Pinpoint the cell where the given text exists, returning its [x, y] midpoint coordinate. 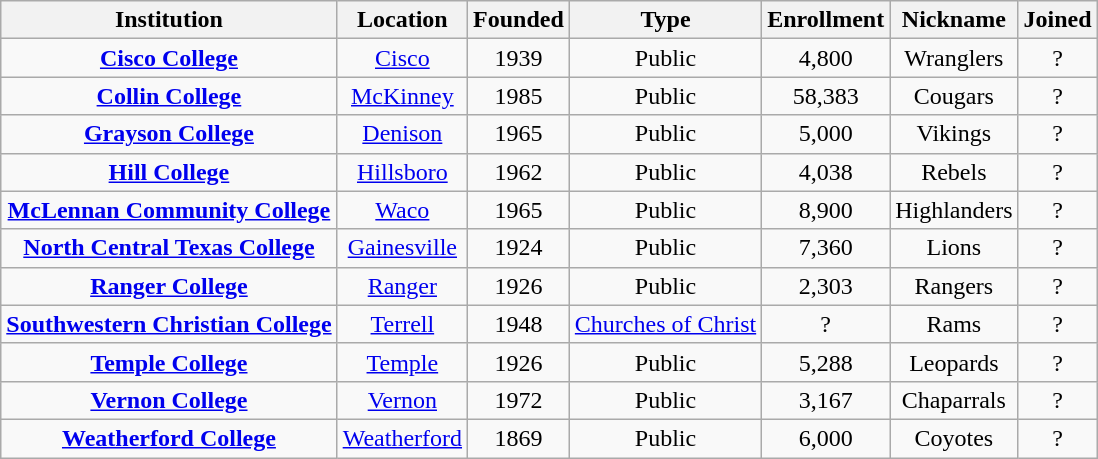
Rangers [954, 286]
Weatherford [402, 438]
McLennan Community College [169, 210]
Collin College [169, 96]
Churches of Christ [665, 324]
1924 [519, 248]
1948 [519, 324]
Grayson College [169, 134]
4,800 [826, 58]
Type [665, 20]
4,038 [826, 172]
Founded [519, 20]
Waco [402, 210]
Vernon College [169, 400]
Temple College [169, 362]
Cisco [402, 58]
Location [402, 20]
Lions [954, 248]
Nickname [954, 20]
1972 [519, 400]
Rams [954, 324]
Denison [402, 134]
Vernon [402, 400]
Leopards [954, 362]
Weatherford College [169, 438]
Enrollment [826, 20]
Gainesville [402, 248]
1939 [519, 58]
Vikings [954, 134]
7,360 [826, 248]
5,288 [826, 362]
8,900 [826, 210]
Wranglers [954, 58]
Chaparrals [954, 400]
2,303 [826, 286]
North Central Texas College [169, 248]
Hill College [169, 172]
Terrell [402, 324]
3,167 [826, 400]
6,000 [826, 438]
Highlanders [954, 210]
5,000 [826, 134]
Coyotes [954, 438]
Cisco College [169, 58]
Hillsboro [402, 172]
Cougars [954, 96]
Rebels [954, 172]
Southwestern Christian College [169, 324]
58,383 [826, 96]
Institution [169, 20]
Temple [402, 362]
Ranger College [169, 286]
1869 [519, 438]
Ranger [402, 286]
Joined [1058, 20]
1985 [519, 96]
McKinney [402, 96]
1962 [519, 172]
